Extract the [x, y] coordinate from the center of the cell holding the provided text.  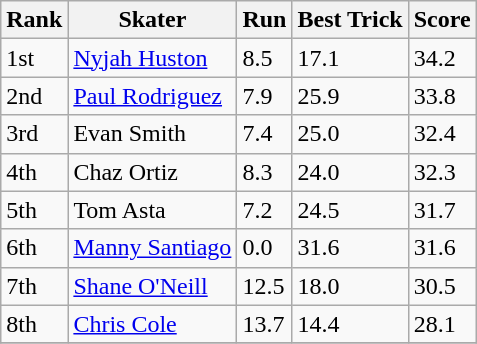
3rd [34, 134]
6th [34, 248]
Rank [34, 20]
8.5 [264, 58]
7th [34, 286]
2nd [34, 96]
31.7 [442, 210]
Evan Smith [152, 134]
30.5 [442, 286]
24.5 [350, 210]
13.7 [264, 324]
25.0 [350, 134]
Score [442, 20]
33.8 [442, 96]
7.2 [264, 210]
Chris Cole [152, 324]
7.9 [264, 96]
28.1 [442, 324]
34.2 [442, 58]
17.1 [350, 58]
Best Trick [350, 20]
4th [34, 172]
5th [34, 210]
24.0 [350, 172]
Tom Asta [152, 210]
8.3 [264, 172]
8th [34, 324]
Run [264, 20]
Nyjah Huston [152, 58]
Shane O'Neill [152, 286]
1st [34, 58]
Chaz Ortiz [152, 172]
25.9 [350, 96]
0.0 [264, 248]
32.3 [442, 172]
Paul Rodriguez [152, 96]
Manny Santiago [152, 248]
12.5 [264, 286]
7.4 [264, 134]
Skater [152, 20]
14.4 [350, 324]
32.4 [442, 134]
18.0 [350, 286]
